Find where the given text appears and provide that cell's center as (x, y) coordinate. 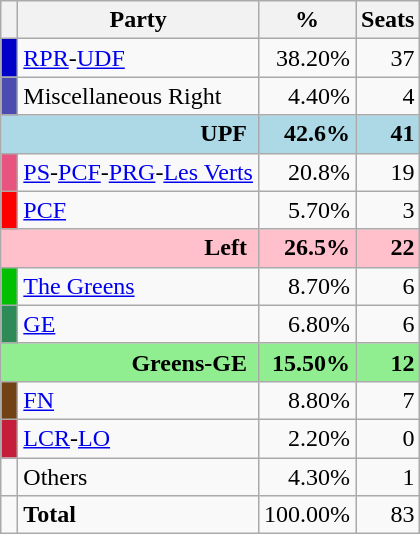
PS-PCF-PRG-Les Verts (138, 172)
0 (388, 438)
8.80% (306, 400)
1 (388, 477)
3 (388, 210)
% (306, 20)
7 (388, 400)
42.6% (306, 134)
Party (138, 20)
37 (388, 58)
Greens-GE (130, 362)
5.70% (306, 210)
Seats (388, 20)
22 (388, 248)
12 (388, 362)
19 (388, 172)
Total (138, 515)
FN (138, 400)
41 (388, 134)
20.8% (306, 172)
UPF (130, 134)
PCF (138, 210)
38.20% (306, 58)
Miscellaneous Right (138, 96)
GE (138, 324)
2.20% (306, 438)
Left (130, 248)
Others (138, 477)
26.5% (306, 248)
100.00% (306, 515)
The Greens (138, 286)
LCR-LO (138, 438)
15.50% (306, 362)
4.30% (306, 477)
8.70% (306, 286)
6.80% (306, 324)
4.40% (306, 96)
83 (388, 515)
RPR-UDF (138, 58)
4 (388, 96)
